Scan for the cell matching the given text and deliver its (X, Y) coordinate at center. 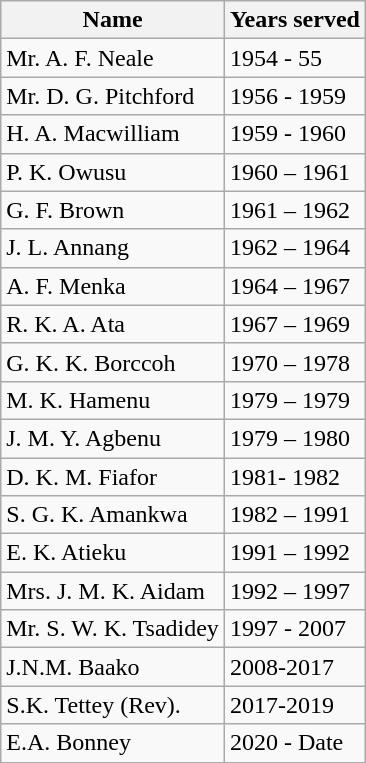
R. K. A. Ata (113, 324)
1960 – 1961 (294, 172)
S.K. Tettey (Rev). (113, 705)
1997 - 2007 (294, 629)
Mr. S. W. K. Tsadidey (113, 629)
Mrs. J. M. K. Aidam (113, 591)
J.N.M. Baako (113, 667)
1979 – 1979 (294, 400)
1982 – 1991 (294, 515)
1962 – 1964 (294, 248)
1954 - 55 (294, 58)
1991 – 1992 (294, 553)
2020 - Date (294, 743)
J. M. Y. Agbenu (113, 438)
H. A. Macwilliam (113, 134)
1970 – 1978 (294, 362)
2008-2017 (294, 667)
Mr. D. G. Pitchford (113, 96)
J. L. Annang (113, 248)
E.A. Bonney (113, 743)
1981- 1982 (294, 477)
Mr. A. F. Neale (113, 58)
A. F. Menka (113, 286)
Years served (294, 20)
1964 – 1967 (294, 286)
1967 – 1969 (294, 324)
G. K. K. Borccoh (113, 362)
D. K. M. Fiafor (113, 477)
P. K. Owusu (113, 172)
E. K. Atieku (113, 553)
G. F. Brown (113, 210)
1979 – 1980 (294, 438)
S. G. K. Amankwa (113, 515)
M. K. Hamenu (113, 400)
1956 - 1959 (294, 96)
Name (113, 20)
2017-2019 (294, 705)
1992 – 1997 (294, 591)
1961 – 1962 (294, 210)
1959 - 1960 (294, 134)
